Provide the [X, Y] coordinate of the cell's center where the given text is located.  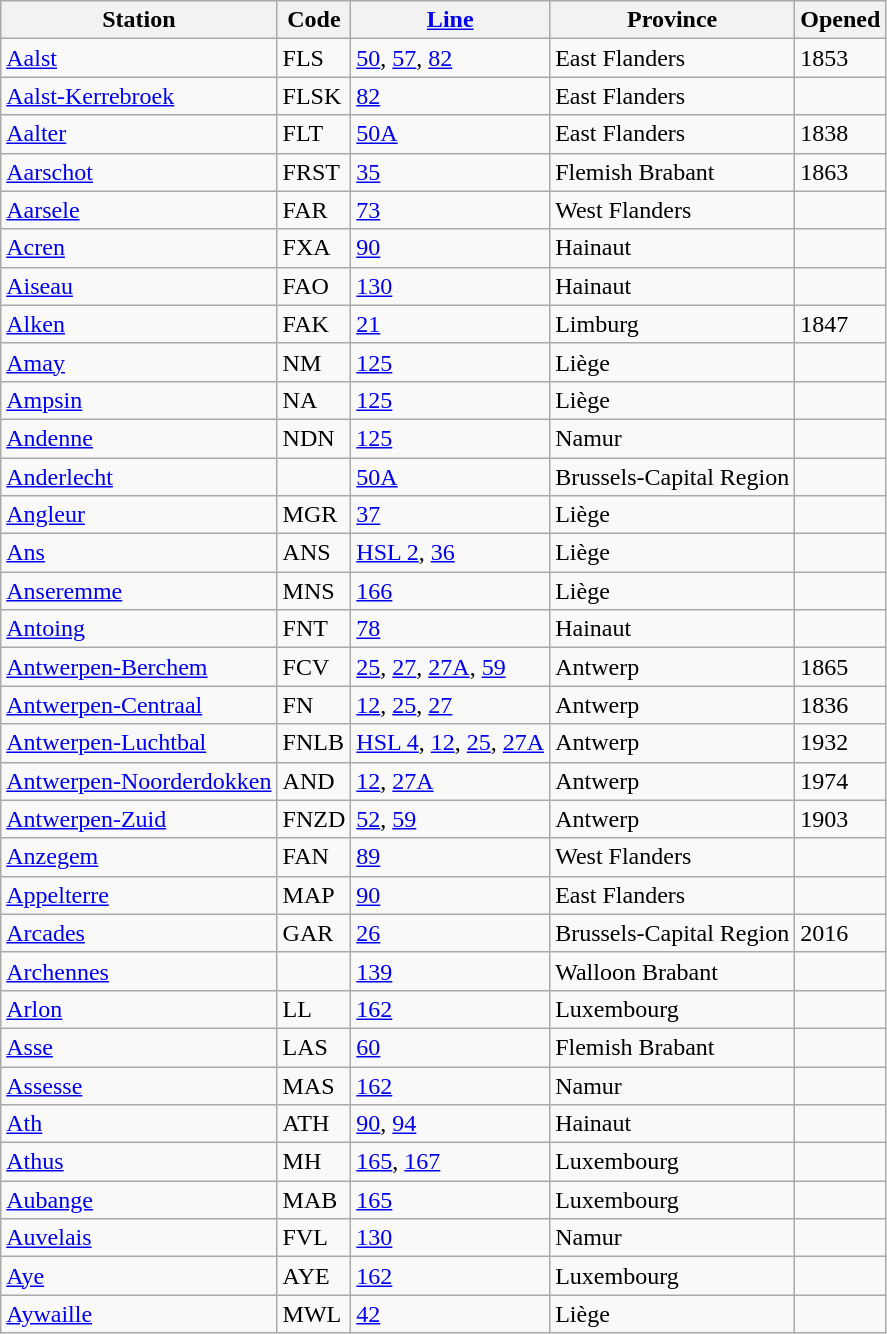
Asse [139, 1047]
1903 [840, 819]
90, 94 [450, 1124]
Antwerpen-Berchem [139, 667]
Ath [139, 1124]
78 [450, 629]
FN [314, 705]
Archennes [139, 971]
Code [314, 20]
ANS [314, 553]
FNT [314, 629]
60 [450, 1047]
Aiseau [139, 286]
NDN [314, 438]
37 [450, 515]
AND [314, 781]
Alken [139, 324]
139 [450, 971]
HSL 4, 12, 25, 27A [450, 743]
Aarschot [139, 172]
1838 [840, 134]
Line [450, 20]
Aywaille [139, 1314]
Aubange [139, 1200]
1836 [840, 705]
1853 [840, 58]
Aarsele [139, 210]
82 [450, 96]
Aalst [139, 58]
12, 25, 27 [450, 705]
FCV [314, 667]
NM [314, 362]
FAN [314, 857]
Appelterre [139, 895]
MAS [314, 1085]
FAK [314, 324]
Andenne [139, 438]
50, 57, 82 [450, 58]
26 [450, 933]
Aye [139, 1276]
FNLB [314, 743]
25, 27, 27A, 59 [450, 667]
FRST [314, 172]
Anseremme [139, 591]
Walloon Brabant [672, 971]
89 [450, 857]
FVL [314, 1238]
FLT [314, 134]
AYE [314, 1276]
21 [450, 324]
166 [450, 591]
Antwerpen-Zuid [139, 819]
MNS [314, 591]
Ampsin [139, 400]
35 [450, 172]
Antwerpen-Luchtbal [139, 743]
Arlon [139, 1009]
HSL 2, 36 [450, 553]
MGR [314, 515]
Aalter [139, 134]
165, 167 [450, 1162]
12, 27A [450, 781]
MAP [314, 895]
Station [139, 20]
MAB [314, 1200]
1865 [840, 667]
FLS [314, 58]
52, 59 [450, 819]
NA [314, 400]
Assesse [139, 1085]
73 [450, 210]
42 [450, 1314]
Anderlecht [139, 477]
1847 [840, 324]
1974 [840, 781]
Amay [139, 362]
Opened [840, 20]
1932 [840, 743]
Athus [139, 1162]
Ans [139, 553]
FAO [314, 286]
2016 [840, 933]
FXA [314, 248]
ATH [314, 1124]
Angleur [139, 515]
Province [672, 20]
Aalst-Kerrebroek [139, 96]
Acren [139, 248]
FLSK [314, 96]
MH [314, 1162]
LAS [314, 1047]
Anzegem [139, 857]
Antoing [139, 629]
Limburg [672, 324]
1863 [840, 172]
Arcades [139, 933]
GAR [314, 933]
MWL [314, 1314]
FNZD [314, 819]
165 [450, 1200]
LL [314, 1009]
Antwerpen-Noorderdokken [139, 781]
FAR [314, 210]
Auvelais [139, 1238]
Antwerpen-Centraal [139, 705]
